Identify which cell holds the provided text, then report its (X, Y) central coordinate. 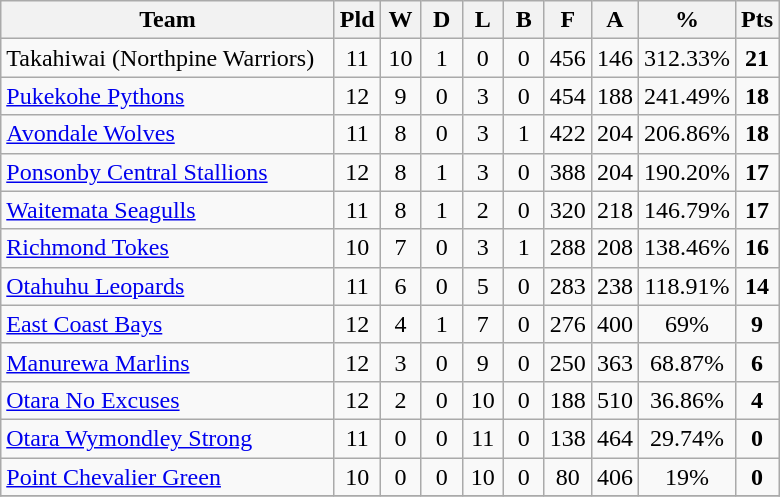
138 (568, 438)
400 (614, 324)
208 (614, 248)
F (568, 20)
Pts (756, 20)
Team (168, 20)
218 (614, 210)
29.74% (686, 438)
% (686, 20)
250 (568, 362)
5 (482, 286)
80 (568, 477)
Richmond Tokes (168, 248)
388 (568, 172)
146.79% (686, 210)
Pukekohe Pythons (168, 96)
238 (614, 286)
Ponsonby Central Stallions (168, 172)
Takahiwai (Northpine Warriors) (168, 58)
146 (614, 58)
East Coast Bays (168, 324)
138.46% (686, 248)
19% (686, 477)
456 (568, 58)
Manurewa Marlins (168, 362)
L (482, 20)
406 (614, 477)
Avondale Wolves (168, 134)
36.86% (686, 400)
Otara No Excuses (168, 400)
454 (568, 96)
B (524, 20)
206.86% (686, 134)
Otara Wymondley Strong (168, 438)
A (614, 20)
21 (756, 58)
14 (756, 286)
Pld (357, 20)
363 (614, 362)
118.91% (686, 286)
69% (686, 324)
288 (568, 248)
190.20% (686, 172)
510 (614, 400)
Point Chevalier Green (168, 477)
312.33% (686, 58)
Waitemata Seagulls (168, 210)
16 (756, 248)
464 (614, 438)
241.49% (686, 96)
W (400, 20)
422 (568, 134)
Otahuhu Leopards (168, 286)
320 (568, 210)
D (442, 20)
276 (568, 324)
283 (568, 286)
68.87% (686, 362)
